Locate the cell with the specified text and output its (x, y) center coordinate. 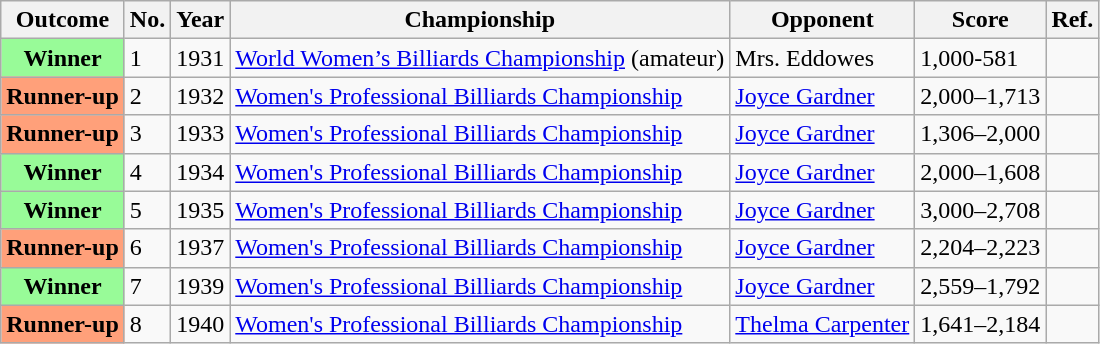
2,000–1,713 (980, 96)
8 (147, 324)
No. (147, 20)
1932 (200, 96)
7 (147, 286)
2,000–1,608 (980, 172)
1937 (200, 248)
1931 (200, 58)
2,559–1,792 (980, 286)
2 (147, 96)
2,204–2,223 (980, 248)
1939 (200, 286)
1933 (200, 134)
Thelma Carpenter (822, 324)
4 (147, 172)
1,000-581 (980, 58)
1940 (200, 324)
Championship (480, 20)
Score (980, 20)
1934 (200, 172)
Ref. (1072, 20)
1935 (200, 210)
1,306–2,000 (980, 134)
1 (147, 58)
6 (147, 248)
World Women’s Billiards Championship (amateur) (480, 58)
3,000–2,708 (980, 210)
Opponent (822, 20)
Mrs. Eddowes (822, 58)
Year (200, 20)
5 (147, 210)
1,641–2,184 (980, 324)
3 (147, 134)
Outcome (63, 20)
